Return (x, y) of the center of cell containing provided text 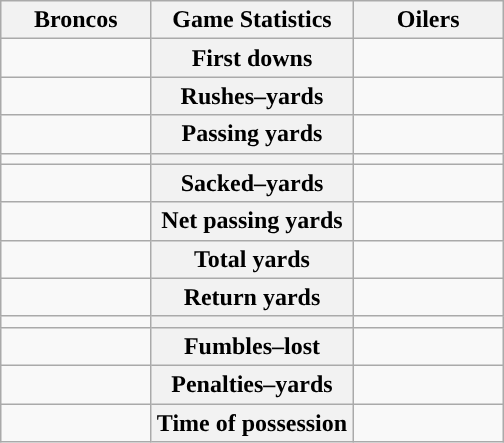
Time of possession (252, 423)
Total yards (252, 259)
First downs (252, 58)
Oilers (428, 20)
Sacked–yards (252, 183)
Return yards (252, 297)
Rushes–yards (252, 96)
Passing yards (252, 134)
Game Statistics (252, 20)
Broncos (76, 20)
Fumbles–lost (252, 346)
Net passing yards (252, 221)
Penalties–yards (252, 384)
